Determine the (X, Y) coordinate at the center of the cell enclosing the given text.  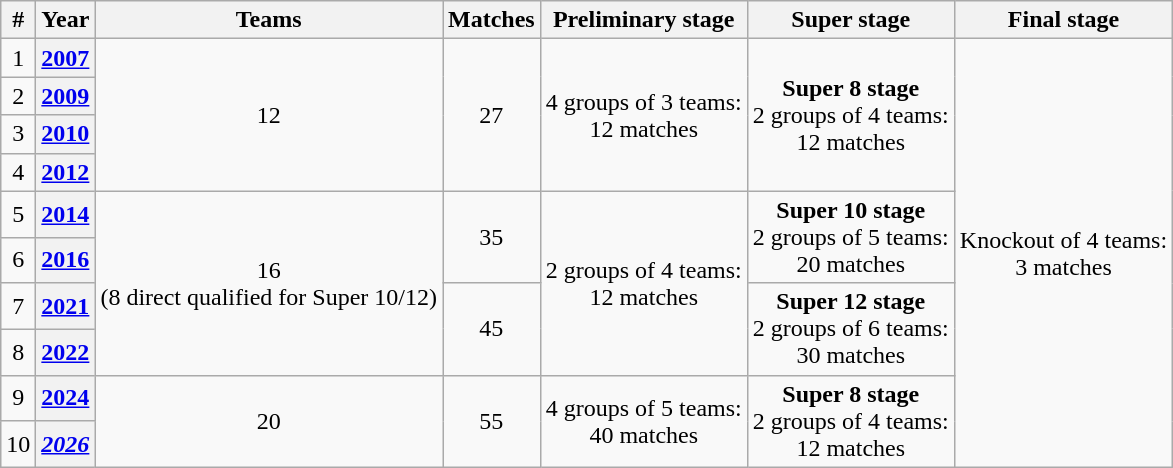
6 (18, 260)
2 groups of 4 teams:12 matches (644, 283)
4 groups of 3 teams:12 matches (644, 115)
# (18, 20)
Matches (491, 20)
2012 (66, 172)
7 (18, 306)
2024 (66, 398)
1 (18, 58)
20 (269, 421)
16(8 direct qualified for Super 10/12) (269, 283)
5 (18, 214)
2010 (66, 134)
Super 12 stage2 groups of 6 teams:30 matches (850, 329)
9 (18, 398)
55 (491, 421)
Final stage (1063, 20)
2 (18, 96)
27 (491, 115)
45 (491, 329)
4 (18, 172)
Super stage (850, 20)
10 (18, 444)
Preliminary stage (644, 20)
Year (66, 20)
2009 (66, 96)
3 (18, 134)
12 (269, 115)
Knockout of 4 teams:3 matches (1063, 253)
8 (18, 352)
2022 (66, 352)
Teams (269, 20)
35 (491, 237)
4 groups of 5 teams:40 matches (644, 421)
2007 (66, 58)
2016 (66, 260)
2021 (66, 306)
2026 (66, 444)
Super 10 stage2 groups of 5 teams:20 matches (850, 237)
2014 (66, 214)
